Return (X, Y) of the center of cell containing provided text 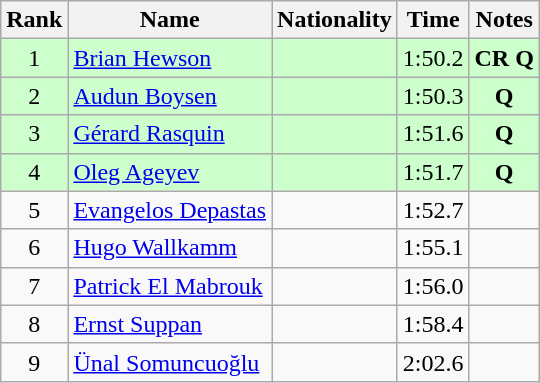
2:02.6 (433, 362)
9 (34, 362)
Nationality (335, 20)
Ernst Suppan (170, 324)
6 (34, 248)
Notes (504, 20)
1:50.3 (433, 96)
Time (433, 20)
Hugo Wallkamm (170, 248)
Name (170, 20)
1:51.6 (433, 134)
1:56.0 (433, 286)
Patrick El Mabrouk (170, 286)
Evangelos Depastas (170, 210)
Brian Hewson (170, 58)
1:52.7 (433, 210)
4 (34, 172)
5 (34, 210)
1:51.7 (433, 172)
7 (34, 286)
CR Q (504, 58)
1:55.1 (433, 248)
1:58.4 (433, 324)
Audun Boysen (170, 96)
Ünal Somuncuoğlu (170, 362)
1:50.2 (433, 58)
Gérard Rasquin (170, 134)
Oleg Ageyev (170, 172)
Rank (34, 20)
8 (34, 324)
3 (34, 134)
1 (34, 58)
2 (34, 96)
